Detect which cell encompasses the target text, then output its (x, y) center coordinate. 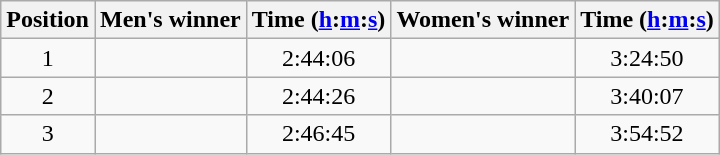
Men's winner (170, 20)
3:40:07 (648, 96)
2 (48, 96)
3 (48, 134)
Women's winner (483, 20)
2:46:45 (318, 134)
2:44:06 (318, 58)
3:54:52 (648, 134)
2:44:26 (318, 96)
3:24:50 (648, 58)
1 (48, 58)
Position (48, 20)
